Return the (X, Y) coordinate for the center point of the cell that contains the specified text.  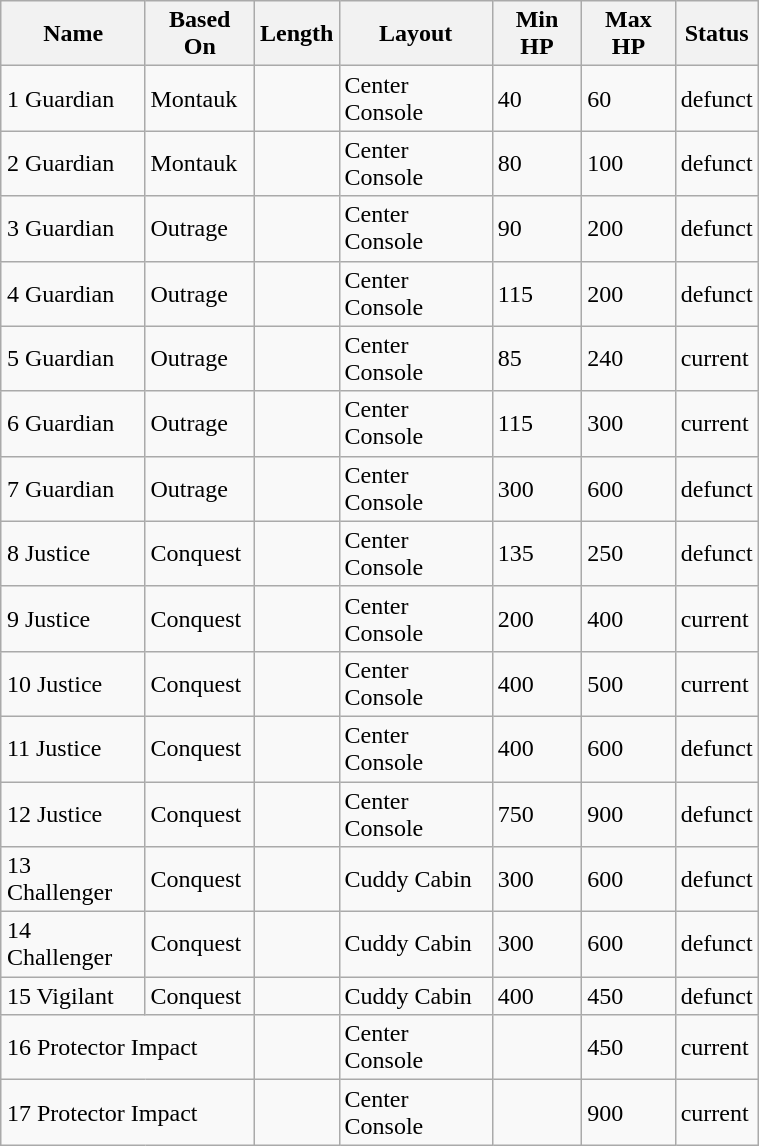
7 Guardian (73, 488)
135 (536, 554)
2 Guardian (73, 164)
12 Justice (73, 814)
16 Protector Impact (128, 1048)
100 (628, 164)
240 (628, 358)
13 Challenger (73, 880)
250 (628, 554)
750 (536, 814)
Min HP (536, 34)
17 Protector Impact (128, 1112)
5 Guardian (73, 358)
80 (536, 164)
6 Guardian (73, 424)
15 Vigilant (73, 996)
Status (716, 34)
Length (297, 34)
9 Justice (73, 618)
Name (73, 34)
Layout (416, 34)
3 Guardian (73, 228)
10 Justice (73, 684)
500 (628, 684)
14 Challenger (73, 944)
1 Guardian (73, 98)
60 (628, 98)
11 Justice (73, 748)
40 (536, 98)
4 Guardian (73, 294)
90 (536, 228)
Max HP (628, 34)
85 (536, 358)
8 Justice (73, 554)
Based On (200, 34)
